Identify which cell holds the provided text, then report its (x, y) central coordinate. 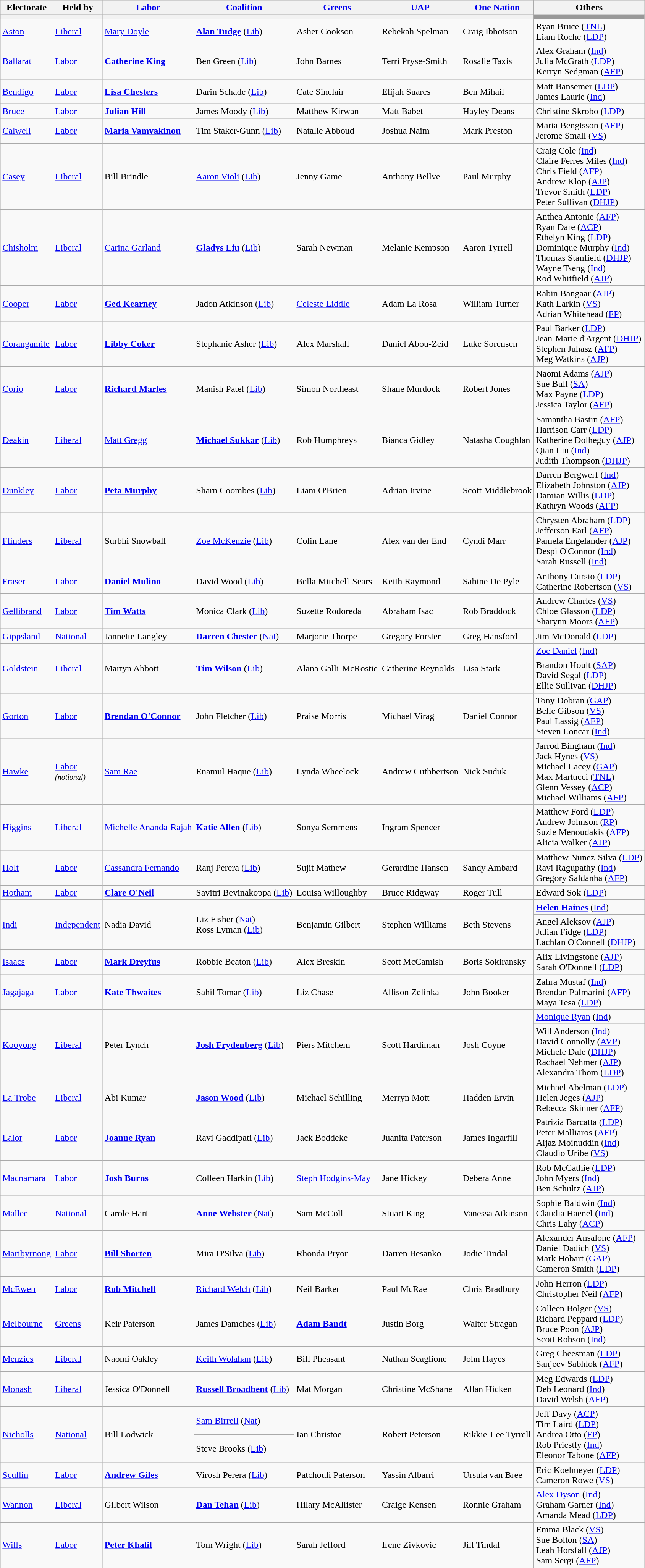
Mark Preston (497, 131)
Enamul Haque (Lib) (244, 771)
Corangamite (27, 344)
Andrew Charles (VS) Chloe Glasson (LDP) Sharynn Moors (AFP) (589, 611)
Sandy Ambard (497, 868)
Bill Shorten (148, 1253)
Craig Cole (Ind) Claire Ferres Miles (Ind) Chris Field (AFP) Andrew Klop (AJP) Trevor Smith (LDP) Peter Sullivan (DHJP) (589, 176)
Tim Staker-Gunn (Lib) (244, 131)
Rikkie-Lee Tyrrell (497, 1434)
Terri Pryse-Smith (420, 61)
Sarah Jefford (337, 1545)
Michael Sukkar (Lib) (244, 440)
Paul Barker (LDP) Jean-Marie d'Argent (DHJP) Stephen Juhasz (AFP) Meg Watkins (AJP) (589, 344)
Labor (notional) (78, 771)
Stuart King (420, 1213)
Virosh Perera (Lib) (244, 1475)
Josh Frydenberg (Lib) (244, 1045)
Joshua Naim (420, 131)
John Herron (LDP) Christopher Neil (AFP) (589, 1288)
Steph Hodgins-May (337, 1178)
Patrizia Barcatta (LDP) Peter Malliaros (AFP) Aijaz Moinuddin (Ind) Claudio Uribe (VS) (589, 1138)
Lynda Wheelock (337, 771)
Calwell (27, 131)
Keith Wolahan (Lib) (244, 1359)
Marjorie Thorpe (337, 636)
Patchouli Paterson (337, 1475)
Sam Rae (148, 771)
Bruce Ridgway (420, 892)
John Fletcher (Lib) (244, 716)
Naomi Oakley (148, 1359)
Rhonda Pryor (337, 1253)
Matthew Nunez-Silva (LDP) Ravi Ragupathy (Ind) Gregory Saldanha (AFP) (589, 868)
Matthew Kirwan (337, 111)
Alana Galli-McRostie (337, 668)
Jessica O'Donnell (148, 1389)
Benjamin Gilbert (337, 925)
Cooper (27, 303)
Casey (27, 176)
Sam McColl (337, 1213)
Zahra Mustaf (Ind) Brendan Palmarini (AFP) Maya Tesa (LDP) (589, 992)
Ben Mihail (497, 92)
Jack Boddeke (337, 1138)
Matt Gregg (148, 440)
La Trobe (27, 1098)
Irene Zivkovic (420, 1545)
Aaron Violi (Lib) (244, 176)
Manish Patel (Lib) (244, 389)
Ranj Perera (Lib) (244, 868)
Flinders (27, 541)
Gilbert Wilson (148, 1505)
Sophie Baldwin (Ind) Claudia Haenel (Ind) Chris Lahy (ACP) (589, 1213)
Darren Besanko (420, 1253)
Melanie Kempson (420, 247)
Gregory Forster (420, 636)
John Hayes (497, 1359)
Praise Morris (337, 716)
John Barnes (337, 61)
Alex Breskin (337, 962)
Russell Broadbent (Lib) (244, 1389)
Coalition (244, 8)
Wills (27, 1545)
Bruce (27, 111)
Michael Schilling (337, 1098)
Monash (27, 1389)
Greg Hansford (497, 636)
Jason Wood (Lib) (244, 1098)
Naomi Adams (AJP)Sue Bull (SA) Max Payne (LDP) Jessica Taylor (AFP) (589, 389)
Julian Hill (148, 111)
Ged Kearney (148, 303)
Louisa Willoughby (337, 892)
Emma Black (VS) Sue Bolton (SA) Leah Horsfall (AJP) Sam Sergi (AFP) (589, 1545)
Peter Lynch (148, 1045)
Held by (78, 8)
Neil Barker (337, 1288)
Corio (27, 389)
David Wood (Lib) (244, 581)
Mat Morgan (337, 1389)
Melbourne (27, 1324)
Darin Schade (Lib) (244, 92)
Lisa Chesters (148, 92)
Isaacs (27, 962)
Brandon Hoult (SAP) David Segal (LDP) Ellie Sullivan (DHJP) (589, 676)
Robert Jones (497, 389)
Peta Murphy (148, 490)
Jagajaga (27, 992)
Fraser (27, 581)
Rebekah Spelman (420, 31)
Piers Mitchem (337, 1045)
Ronnie Graham (497, 1505)
Gellibrand (27, 611)
Darren Chester (Nat) (244, 636)
Libby Coker (148, 344)
Edward Sok (LDP) (589, 892)
Sam Birrell (Nat) (244, 1421)
Rob Humphreys (337, 440)
Will Anderson (Ind) David Connolly (AVP) Michele Dale (DHJP) Rachael Nehmer (AJP) Alexandra Thom (LDP) (589, 1052)
Keith Raymond (420, 581)
Savitri Bevinakoppa (Lib) (244, 892)
Matt Bansemer (LDP) James Laurie (Ind) (589, 92)
Andrew Cuthbertson (420, 771)
Nick Suduk (497, 771)
Indi (27, 925)
Craige Kensen (420, 1505)
Monique Ryan (Ind) (589, 1017)
Keir Paterson (148, 1324)
Rob Mitchell (148, 1288)
Cassandra Fernando (148, 868)
Chisholm (27, 247)
Mary Doyle (148, 31)
Electorate (27, 8)
William Turner (497, 303)
Katie Allen (Lib) (244, 827)
Michael Virag (420, 716)
Alexander Ansalone (AFP) Daniel Dadich (VS)Mark Hobart (GAP) Cameron Smith (LDP) (589, 1253)
Darren Bergwerf (Ind) Elizabeth Johnston (AJP) Damian Willis (LDP) Kathryn Woods (AFP) (589, 490)
Rosalie Taxis (497, 61)
Bill Pheasant (337, 1359)
Lisa Stark (497, 668)
Daniel Connor (497, 716)
Walter Stragan (497, 1324)
Jodie Tindal (497, 1253)
Aaron Tyrrell (497, 247)
Craig Ibbotson (497, 31)
Maria Bengtsson (AFP) Jerome Small (VS) (589, 131)
Zoe McKenzie (Lib) (244, 541)
Stephanie Asher (Lib) (244, 344)
Adam Bandt (337, 1324)
Jarrod Bingham (Ind)Jack Hynes (VS)Michael Lacey (GAP)Max Martucci (TNL)Glenn Vessey (ACP) Michael Williams (AFP) (589, 771)
Bill Lodwick (148, 1434)
Mark Dreyfus (148, 962)
Josh Burns (148, 1178)
Liz Fisher (Nat)Ross Lyman (Lib) (244, 925)
Liam O'Brien (337, 490)
Monica Clark (Lib) (244, 611)
Jenny Game (337, 176)
Joanne Ryan (148, 1138)
Carole Hart (148, 1213)
Michael Abelman (LDP) Helen Jeges (AJP)Rebecca Skinner (AFP) (589, 1098)
Shane Murdock (420, 389)
Catherine Reynolds (420, 668)
McEwen (27, 1288)
Eric Koelmeyer (LDP) Cameron Rowe (VS) (589, 1475)
Colleen Harkin (Lib) (244, 1178)
Liz Chase (337, 992)
Abi Kumar (148, 1098)
Jeff Davy (ACP) Tim Laird (LDP) Andrea Otto (FP) Rob Priestly (Ind) Eleonor Tabone (AFP) (589, 1434)
Allison Zelinka (420, 992)
Robbie Beaton (Lib) (244, 962)
Jadon Atkinson (Lib) (244, 303)
Paul McRae (420, 1288)
Deakin (27, 440)
Abraham Isac (420, 611)
Chris Bradbury (497, 1288)
Scullin (27, 1475)
Nicholls (27, 1434)
Hayley Deans (497, 111)
Sahil Tomar (Lib) (244, 992)
Vanessa Atkinson (497, 1213)
Sujit Mathew (337, 868)
Anne Webster (Nat) (244, 1213)
Chrysten Abraham (LDP) Jefferson Earl (AFP) Pamela Engelander (AJP) Despi O'Connor (Ind)Sarah Russell (Ind) (589, 541)
Brendan O'Connor (148, 716)
Simon Northeast (337, 389)
Sabine De Pyle (497, 581)
Christine Skrobo (LDP) (589, 111)
Ian Christoe (337, 1434)
Surbhi Snowball (148, 541)
Josh Coyne (497, 1045)
Others (589, 8)
Alix Livingstone (AJP) Sarah O'Donnell (LDP) (589, 962)
Rob McCathie (LDP) John Myers (Ind) Ben Schultz (AJP) (589, 1178)
Dunkley (27, 490)
Tim Watts (148, 611)
Macnamara (27, 1178)
Alex Marshall (337, 344)
Carina Garland (148, 247)
Suzette Rodoreda (337, 611)
Gorton (27, 716)
James Damches (Lib) (244, 1324)
Steve Brooks (Lib) (244, 1448)
Hotham (27, 892)
Helen Haines (Ind) (589, 907)
Ingram Spencer (420, 827)
Martyn Abbott (148, 668)
Paul Murphy (497, 176)
Stephen Williams (420, 925)
Robert Peterson (420, 1434)
Bianca Gidley (420, 440)
Mallee (27, 1213)
Meg Edwards (LDP) Deb Leonard (Ind) David Welsh (AFP) (589, 1389)
Elijah Suares (420, 92)
Adam La Rosa (420, 303)
Bendigo (27, 92)
Greg Cheesman (LDP) Sanjeev Sabhlok (AFP) (589, 1359)
Rob Braddock (497, 611)
Jim McDonald (LDP) (589, 636)
Richard Welch (Lib) (244, 1288)
Michelle Ananda-Rajah (148, 827)
Catherine King (148, 61)
Ben Green (Lib) (244, 61)
Holt (27, 868)
Asher Cookson (337, 31)
Kooyong (27, 1045)
Jill Tindal (497, 1545)
Jane Hickey (420, 1178)
Wannon (27, 1505)
Cyndi Marr (497, 541)
Gladys Liu (Lib) (244, 247)
Anthony Bellve (420, 176)
Jannette Langley (148, 636)
Andrew Giles (148, 1475)
James Moody (Lib) (244, 111)
Maribyrnong (27, 1253)
Samantha Bastin (AFP) Harrison Carr (LDP) Katherine Dolheguy (AJP) Qian Liu (Ind) Judith Thompson (DHJP) (589, 440)
Ballarat (27, 61)
Zoe Daniel (Ind) (589, 651)
Hadden Ervin (497, 1098)
Celeste Liddle (337, 303)
Boris Sokiransky (497, 962)
Peter Khalil (148, 1545)
Clare O'Neil (148, 892)
Christine McShane (420, 1389)
Tom Wright (Lib) (244, 1545)
Gerardine Hansen (420, 868)
Natalie Abboud (337, 131)
Sarah Newman (337, 247)
Independent (78, 925)
Luke Sorensen (497, 344)
Daniel Mulino (148, 581)
Alex Graham (Ind) Julia McGrath (LDP) Kerryn Sedgman (AFP) (589, 61)
Higgins (27, 827)
Menzies (27, 1359)
UAP (420, 8)
Nathan Scaglione (420, 1359)
Matthew Ford (LDP) Andrew Johnson (RP)Suzie Menoudakis (AFP) Alicia Walker (AJP) (589, 827)
Adrian Irvine (420, 490)
Rabin Bangaar (AJP) Kath Larkin (VS) Adrian Whitehead (FP) (589, 303)
Colleen Bolger (VS)Richard Peppard (LDP) Bruce Poon (AJP) Scott Robson (Ind) (589, 1324)
Scott McCamish (420, 962)
James Ingarfill (497, 1138)
Scott Middlebrook (497, 490)
Hilary McAllister (337, 1505)
Tony Dobran (GAP)Belle Gibson (VS) Paul Lassig (AFP) Steven Loncar (Ind) (589, 716)
Maria Vamvakinou (148, 131)
Ravi Gaddipati (Lib) (244, 1138)
Anthea Antonie (AFP) Ryan Dare (ACP) Ethelyn King (LDP) Dominique Murphy (Ind) Thomas Stanfield (DHJP) Wayne Tseng (Ind) Rod Whitfield (AJP) (589, 247)
Alex van der End (420, 541)
Colin Lane (337, 541)
Roger Tull (497, 892)
Sonya Semmens (337, 827)
Merryn Mott (420, 1098)
Gippsland (27, 636)
Natasha Coughlan (497, 440)
Matt Babet (420, 111)
Justin Borg (420, 1324)
Allan Hicken (497, 1389)
Kate Thwaites (148, 992)
Mira D'Silva (Lib) (244, 1253)
Yassin Albarri (420, 1475)
Dan Tehan (Lib) (244, 1505)
Ryan Bruce (TNL) Liam Roche (LDP) (589, 31)
Bill Brindle (148, 176)
Aston (27, 31)
Ursula van Bree (497, 1475)
Bella Mitchell-Sears (337, 581)
Goldstein (27, 668)
Hawke (27, 771)
John Booker (497, 992)
Tim Wilson (Lib) (244, 668)
Juanita Paterson (420, 1138)
Beth Stevens (497, 925)
Nadia David (148, 925)
Anthony Cursio (LDP) Catherine Robertson (VS) (589, 581)
Debera Anne (497, 1178)
Richard Marles (148, 389)
Lalor (27, 1138)
Cate Sinclair (337, 92)
Daniel Abou-Zeid (420, 344)
One Nation (497, 8)
Angel Aleksov (AJP) Julian Fidge (LDP) Lachlan O'Connell (DHJP) (589, 932)
Alan Tudge (Lib) (244, 31)
Scott Hardiman (420, 1045)
Alex Dyson (Ind)Graham Garner (Ind) Amanda Mead (LDP) (589, 1505)
Sharn Coombes (Lib) (244, 490)
